Find where the given text appears and provide that cell's center as [X, Y] coordinate. 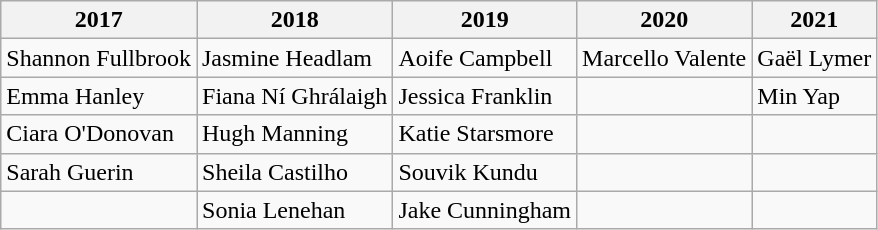
2018 [294, 20]
Aoife Campbell [485, 58]
Sarah Guerin [99, 172]
Gaël Lymer [814, 58]
2017 [99, 20]
Hugh Manning [294, 134]
Sonia Lenehan [294, 210]
Sheila Castilho [294, 172]
Jake Cunningham [485, 210]
Shannon Fullbrook [99, 58]
Emma Hanley [99, 96]
2019 [485, 20]
Souvik Kundu [485, 172]
Fiana Ní Ghrálaigh [294, 96]
Ciara O'Donovan [99, 134]
2021 [814, 20]
2020 [664, 20]
Katie Starsmore [485, 134]
Marcello Valente [664, 58]
Jasmine Headlam [294, 58]
Min Yap [814, 96]
Jessica Franklin [485, 96]
